Scan for the cell matching the given text and deliver its (X, Y) coordinate at center. 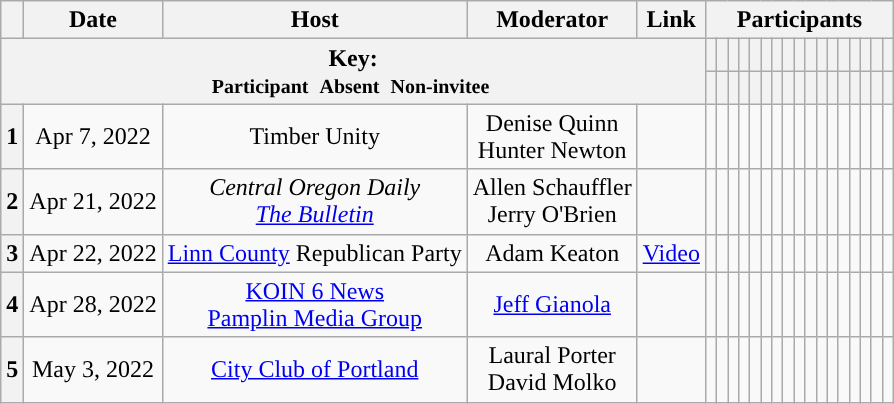
4 (12, 304)
Apr 7, 2022 (93, 136)
Video (671, 253)
KOIN 6 NewsPamplin Media Group (314, 304)
Laural PorterDavid Molko (552, 370)
5 (12, 370)
Participants (799, 20)
City Club of Portland (314, 370)
1 (12, 136)
Key: Participant Absent Non-invitee (354, 72)
3 (12, 253)
Apr 28, 2022 (93, 304)
May 3, 2022 (93, 370)
Date (93, 20)
Denise QuinnHunter Newton (552, 136)
Apr 21, 2022 (93, 202)
Link (671, 20)
Host (314, 20)
Allen SchaufflerJerry O'Brien (552, 202)
Linn County Republican Party (314, 253)
Timber Unity (314, 136)
2 (12, 202)
Adam Keaton (552, 253)
Jeff Gianola (552, 304)
Central Oregon DailyThe Bulletin (314, 202)
Moderator (552, 20)
Apr 22, 2022 (93, 253)
